Identify which cell holds the provided text, then report its [X, Y] central coordinate. 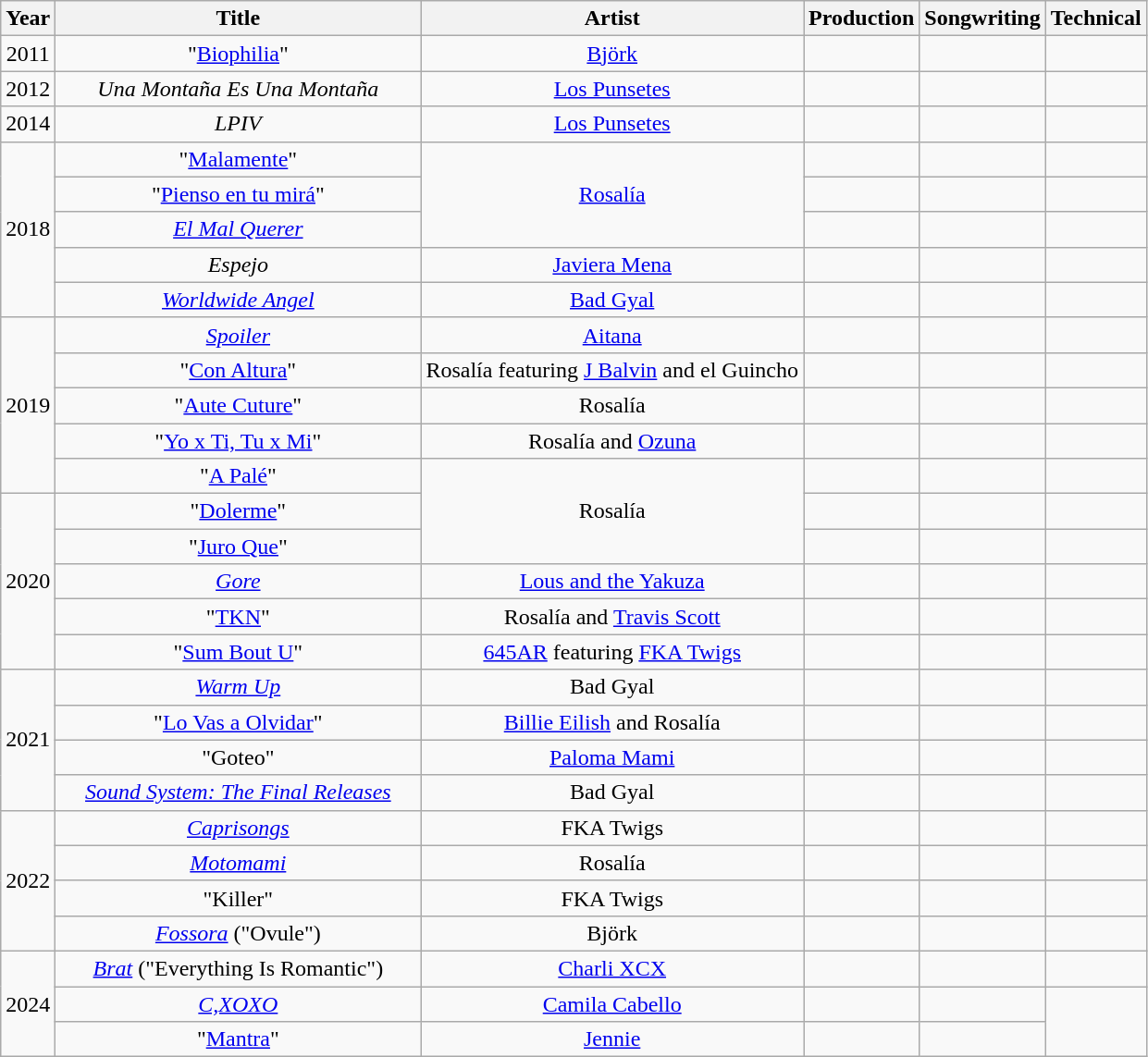
2011 [28, 54]
"Malamente" [239, 159]
Charli XCX [612, 968]
Una Montaña Es Una Montaña [239, 89]
2022 [28, 880]
Javiera Mena [612, 264]
Worldwide Angel [239, 300]
2024 [28, 1003]
"Lo Vas a Olvidar" [239, 722]
Sound System: The Final Releases [239, 793]
"Sum Bout U" [239, 652]
"Pienso en tu mirá" [239, 194]
2012 [28, 89]
Brat ("Everything Is Romantic") [239, 968]
Warm Up [239, 687]
Motomami [239, 863]
C,XOXO [239, 1003]
Espejo [239, 264]
"TKN" [239, 617]
2020 [28, 582]
Rosalía featuring J Balvin and el Guincho [612, 370]
El Mal Querer [239, 229]
Aitana [612, 335]
2014 [28, 124]
Gore [239, 582]
Rosalía and Ozuna [612, 441]
"Killer" [239, 898]
"Biophilia" [239, 54]
Caprisongs [239, 828]
"Juro Que" [239, 547]
2019 [28, 405]
2021 [28, 740]
Camila Cabello [612, 1003]
"Yo x Ti, Tu x Mi" [239, 441]
Rosalía and Travis Scott [612, 617]
Fossora ("Ovule") [239, 933]
Year [28, 18]
Title [239, 18]
"Mantra" [239, 1039]
Billie Eilish and Rosalía [612, 722]
2018 [28, 229]
Technical [1095, 18]
"Dolerme" [239, 511]
Production [862, 18]
Paloma Mami [612, 757]
645AR featuring FKA Twigs [612, 652]
"Aute Cuture" [239, 405]
Songwriting [982, 18]
LPIV [239, 124]
"Con Altura" [239, 370]
Spoiler [239, 335]
Artist [612, 18]
Jennie [612, 1039]
Lous and the Yakuza [612, 582]
"A Palé" [239, 476]
"Goteo" [239, 757]
